Capture the cell that displays the provided text and extract its (x, y) central coordinate. 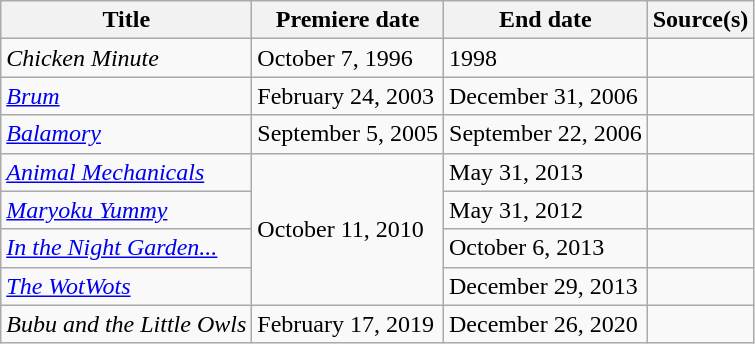
October 6, 2013 (546, 248)
Chicken Minute (126, 58)
December 29, 2013 (546, 286)
Animal Mechanicals (126, 172)
End date (546, 20)
Brum (126, 96)
May 31, 2012 (546, 210)
December 26, 2020 (546, 324)
The WotWots (126, 286)
Title (126, 20)
September 5, 2005 (348, 134)
October 7, 1996 (348, 58)
Source(s) (700, 20)
February 17, 2019 (348, 324)
In the Night Garden... (126, 248)
October 11, 2010 (348, 229)
Bubu and the Little Owls (126, 324)
1998 (546, 58)
Balamory (126, 134)
Maryoku Yummy (126, 210)
February 24, 2003 (348, 96)
December 31, 2006 (546, 96)
May 31, 2013 (546, 172)
Premiere date (348, 20)
September 22, 2006 (546, 134)
